Extract the [x, y] coordinate from the center of the cell holding the provided text.  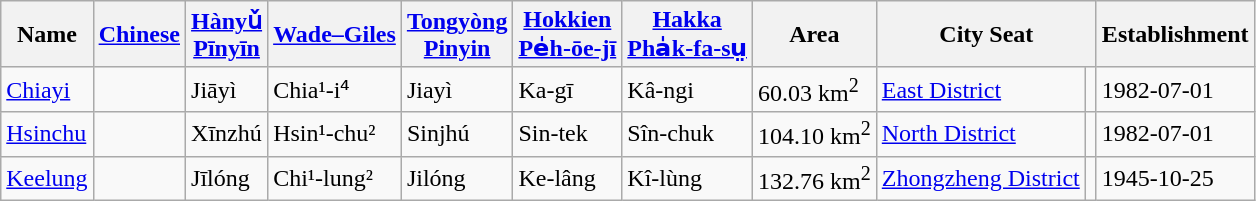
Sin-tek [568, 134]
City Seat [986, 34]
Sinjhú [457, 134]
Jīlóng [227, 178]
Hsin¹-chu² [335, 134]
HokkienPe̍h-ōe-jī [568, 34]
Chinese [139, 34]
Sîn-chuk [688, 134]
Jilóng [457, 178]
Ka-gī [568, 90]
Keelung [47, 178]
Chiayi [47, 90]
104.10 km2 [815, 134]
Kî-lùng [688, 178]
132.76 km2 [815, 178]
TongyòngPinyin [457, 34]
HakkaPha̍k-fa-sṳ [688, 34]
1945-10-25 [1175, 178]
Establishment [1175, 34]
Kâ-ngi [688, 90]
Area [815, 34]
Hsinchu [47, 134]
Chi¹-lung² [335, 178]
Name [47, 34]
East District [980, 90]
60.03 km2 [815, 90]
Jiāyì [227, 90]
Xīnzhú [227, 134]
Wade–Giles [335, 34]
Jiayì [457, 90]
HànyǔPīnyīn [227, 34]
Zhongzheng District [980, 178]
Ke-lâng [568, 178]
North District [980, 134]
Chia¹-i⁴ [335, 90]
